Detect which cell encompasses the target text, then output its [x, y] center coordinate. 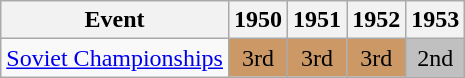
1952 [376, 20]
1950 [258, 20]
2nd [436, 58]
1953 [436, 20]
1951 [318, 20]
Event [115, 20]
Soviet Championships [115, 58]
